Extract the [X, Y] coordinate from the center of the cell holding the provided text.  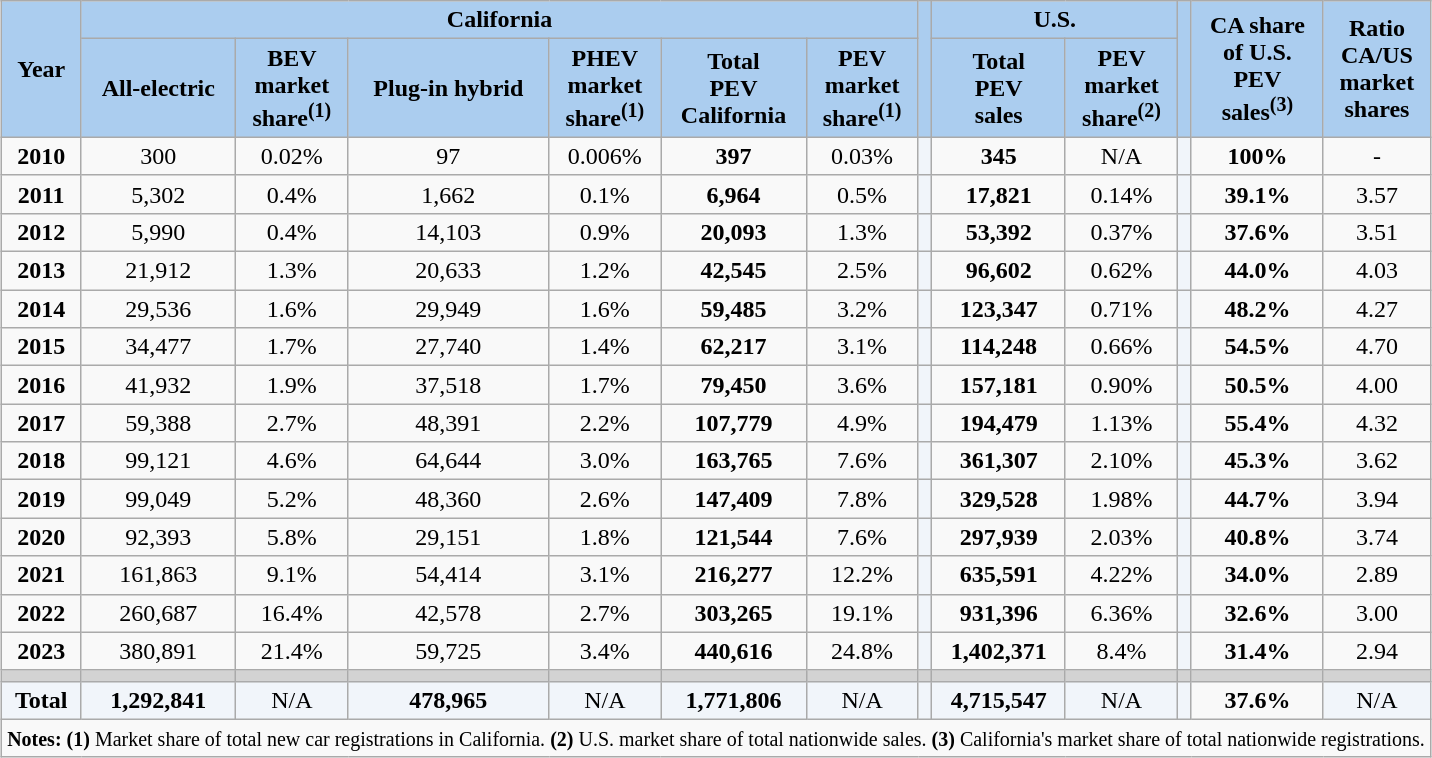
100% [1257, 156]
3.94 [1376, 499]
79,450 [734, 385]
62,217 [734, 347]
3.62 [1376, 461]
PEVmarketshare(1) [862, 88]
24.8% [862, 651]
Total [42, 700]
- [1376, 156]
300 [158, 156]
37,518 [448, 385]
2016 [42, 385]
29,151 [448, 537]
PEV marketshare(2) [1121, 88]
59,388 [158, 423]
97 [448, 156]
55.4% [1257, 423]
0.03% [862, 156]
99,121 [158, 461]
PHEVmarketshare(1) [605, 88]
Year [42, 70]
345 [998, 156]
CA shareof U.S.PEVsales(3) [1257, 70]
12.2% [862, 575]
4.32 [1376, 423]
40.8% [1257, 537]
303,265 [734, 613]
1.4% [605, 347]
114,248 [998, 347]
0.02% [292, 156]
163,765 [734, 461]
1.98% [1121, 499]
2.2% [605, 423]
4.00 [1376, 385]
7.8% [862, 499]
2021 [42, 575]
California [500, 20]
0.37% [1121, 232]
44.7% [1257, 499]
34,477 [158, 347]
4.27 [1376, 309]
1.9% [292, 385]
361,307 [998, 461]
2.94 [1376, 651]
3.4% [605, 651]
2010 [42, 156]
32.6% [1257, 613]
50.5% [1257, 385]
2013 [42, 271]
19.1% [862, 613]
All-electric [158, 88]
3.57 [1376, 194]
397 [734, 156]
92,393 [158, 537]
2.89 [1376, 575]
440,616 [734, 651]
1,771,806 [734, 700]
2014 [42, 309]
2020 [42, 537]
3.0% [605, 461]
2.6% [605, 499]
41,932 [158, 385]
BEVmarketshare(1) [292, 88]
2019 [42, 499]
20,093 [734, 232]
2012 [42, 232]
RatioCA/USmarketshares [1376, 70]
3.74 [1376, 537]
TotalPEVsales [998, 88]
21.4% [292, 651]
194,479 [998, 423]
9.1% [292, 575]
121,544 [734, 537]
1,662 [448, 194]
5.8% [292, 537]
2015 [42, 347]
48.2% [1257, 309]
54,414 [448, 575]
3.51 [1376, 232]
99,049 [158, 499]
48,360 [448, 499]
1.13% [1121, 423]
0.90% [1121, 385]
59,485 [734, 309]
123,347 [998, 309]
Plug-in hybrid [448, 88]
4.70 [1376, 347]
0.006% [605, 156]
2011 [42, 194]
329,528 [998, 499]
2018 [42, 461]
45.3% [1257, 461]
0.62% [1121, 271]
161,863 [158, 575]
44.0% [1257, 271]
4,715,547 [998, 700]
1.8% [605, 537]
27,740 [448, 347]
260,687 [158, 613]
39.1% [1257, 194]
31.4% [1257, 651]
29,949 [448, 309]
2.03% [1121, 537]
4.22% [1121, 575]
8.4% [1121, 651]
14,103 [448, 232]
54.5% [1257, 347]
3.6% [862, 385]
96,602 [998, 271]
147,409 [734, 499]
2017 [42, 423]
3.00 [1376, 613]
107,779 [734, 423]
1.2% [605, 271]
2.10% [1121, 461]
0.5% [862, 194]
1,292,841 [158, 700]
17,821 [998, 194]
1,402,371 [998, 651]
16.4% [292, 613]
4.6% [292, 461]
42,545 [734, 271]
53,392 [998, 232]
297,939 [998, 537]
931,396 [998, 613]
157,181 [998, 385]
59,725 [448, 651]
64,644 [448, 461]
6,964 [734, 194]
2022 [42, 613]
2023 [42, 651]
478,965 [448, 700]
0.14% [1121, 194]
380,891 [158, 651]
5,990 [158, 232]
635,591 [998, 575]
34.0% [1257, 575]
0.1% [605, 194]
216,277 [734, 575]
4.9% [862, 423]
29,536 [158, 309]
6.36% [1121, 613]
3.2% [862, 309]
0.66% [1121, 347]
42,578 [448, 613]
48,391 [448, 423]
0.71% [1121, 309]
4.03 [1376, 271]
5.2% [292, 499]
0.9% [605, 232]
TotalPEVCalifornia [734, 88]
20,633 [448, 271]
U.S. [1055, 20]
21,912 [158, 271]
5,302 [158, 194]
2.5% [862, 271]
